Locate the cell with the specified text and output its [X, Y] center coordinate. 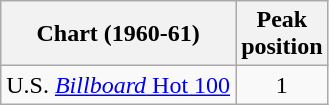
Chart (1960-61) [118, 34]
Peakposition [282, 34]
1 [282, 85]
U.S. Billboard Hot 100 [118, 85]
